Pinpoint the cell where the given text exists, returning its (X, Y) midpoint coordinate. 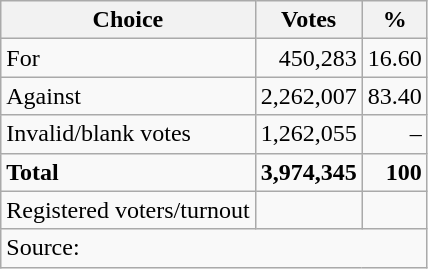
– (394, 134)
Total (128, 172)
For (128, 58)
16.60 (394, 58)
Votes (308, 20)
3,974,345 (308, 172)
1,262,055 (308, 134)
Choice (128, 20)
% (394, 20)
2,262,007 (308, 96)
Invalid/blank votes (128, 134)
Against (128, 96)
83.40 (394, 96)
Source: (214, 248)
450,283 (308, 58)
Registered voters/turnout (128, 210)
100 (394, 172)
